Return [X, Y] of the center of cell containing provided text 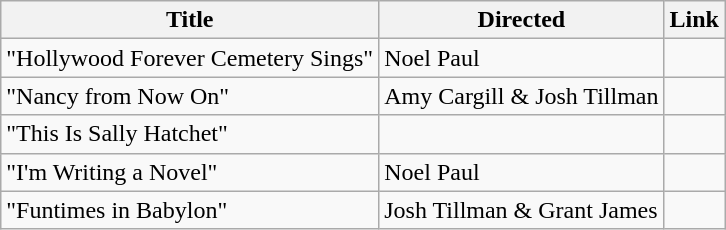
Josh Tillman & Grant James [522, 210]
Link [694, 20]
"Nancy from Now On" [190, 96]
Directed [522, 20]
"Hollywood Forever Cemetery Sings" [190, 58]
Title [190, 20]
Amy Cargill & Josh Tillman [522, 96]
"Funtimes in Babylon" [190, 210]
"I'm Writing a Novel" [190, 172]
"This Is Sally Hatchet" [190, 134]
